For the text-containing cell, return its midpoint in (X, Y) coordinate format. 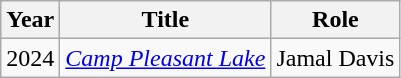
2024 (30, 58)
Year (30, 20)
Title (166, 20)
Jamal Davis (336, 58)
Role (336, 20)
Camp Pleasant Lake (166, 58)
